Detect which cell encompasses the target text, then output its [X, Y] center coordinate. 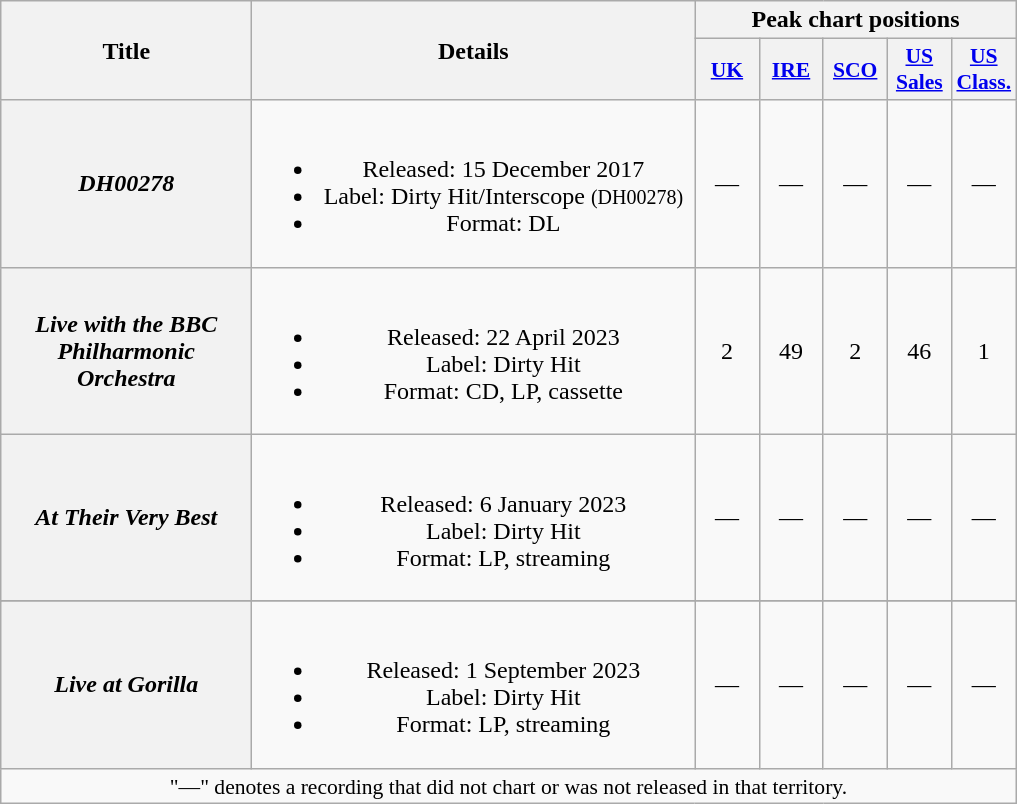
"—" denotes a recording that did not chart or was not released in that territory. [508, 786]
Peak chart positions [856, 20]
46 [919, 350]
1 [984, 350]
Released: 15 December 2017Label: Dirty Hit/Interscope (DH00278)Format: DL [474, 184]
Live at Gorilla [126, 684]
Title [126, 50]
Details [474, 50]
IRE [791, 70]
Released: 22 April 2023Label: Dirty HitFormat: CD, LP, cassette [474, 350]
Live with the BBC Philharmonic Orchestra [126, 350]
Released: 6 January 2023Label: Dirty HitFormat: LP, streaming [474, 518]
USSales [919, 70]
Released: 1 September 2023Label: Dirty HitFormat: LP, streaming [474, 684]
USClass. [984, 70]
SCO [855, 70]
UK [727, 70]
49 [791, 350]
DH00278 [126, 184]
At Their Very Best [126, 518]
